Return (X, Y) of the center of cell containing provided text 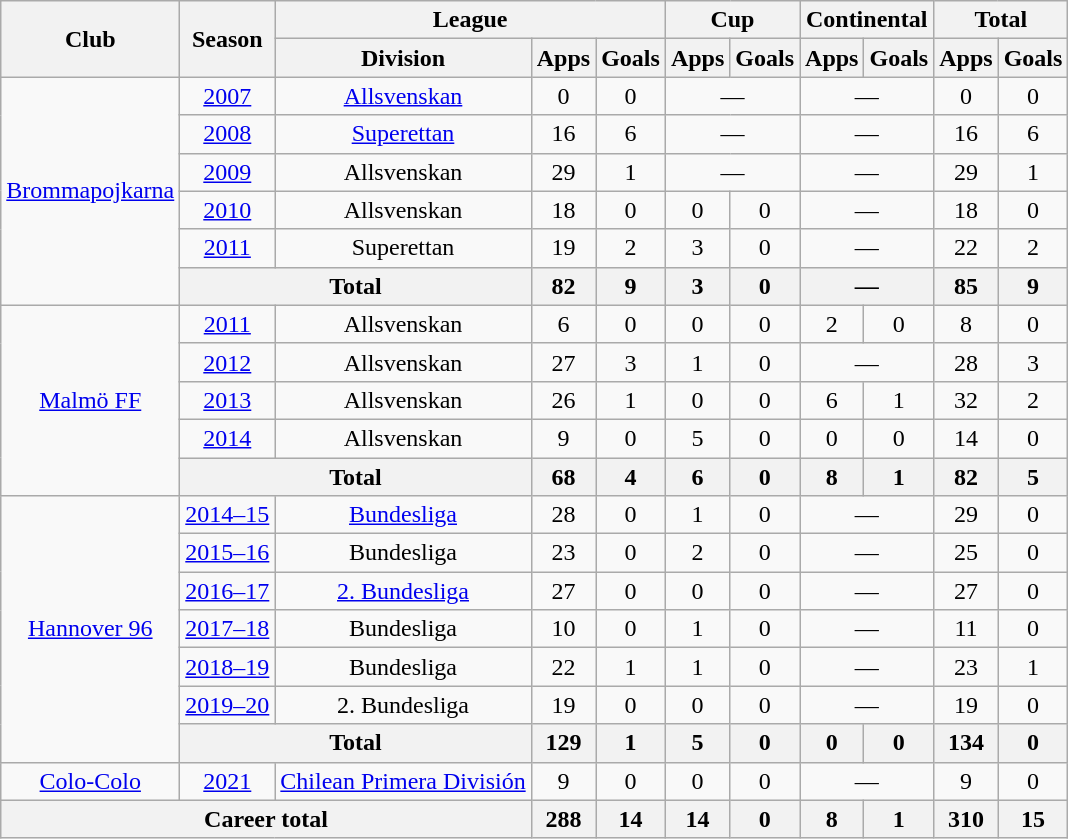
Career total (266, 819)
Season (228, 39)
310 (966, 819)
25 (966, 553)
2009 (228, 172)
2008 (228, 134)
129 (563, 743)
Chilean Primera División (403, 781)
Continental (867, 20)
4 (631, 477)
Hannover 96 (90, 629)
2021 (228, 781)
2012 (228, 362)
2010 (228, 210)
15 (1033, 819)
10 (563, 629)
Colo-Colo (90, 781)
2015–16 (228, 553)
2014 (228, 438)
85 (966, 286)
134 (966, 743)
Cup (732, 20)
2019–20 (228, 705)
2018–19 (228, 667)
Division (403, 58)
2016–17 (228, 591)
2014–15 (228, 515)
288 (563, 819)
Brommapojkarna (90, 191)
2017–18 (228, 629)
Club (90, 39)
11 (966, 629)
Malmö FF (90, 400)
2007 (228, 96)
32 (966, 400)
26 (563, 400)
League (470, 20)
2013 (228, 400)
68 (563, 477)
